Locate the cell with the specified text and output its (X, Y) center coordinate. 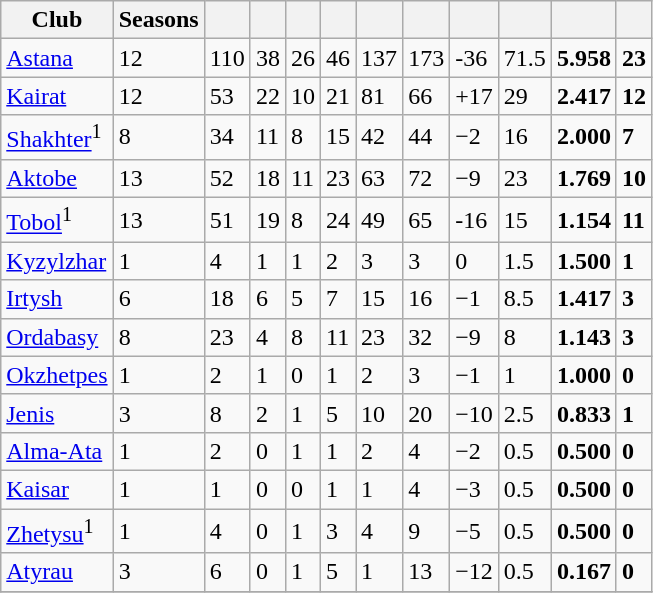
+17 (474, 96)
1.769 (584, 178)
46 (338, 58)
Atyrau (57, 572)
Kyzylzhar (57, 261)
-36 (474, 58)
21 (338, 96)
49 (380, 220)
Kairat (57, 96)
71.5 (524, 58)
−10 (474, 413)
9 (426, 532)
Tobol1 (57, 220)
72 (426, 178)
63 (380, 178)
Shakhter1 (57, 138)
Ordabasy (57, 337)
Okzhetpes (57, 375)
34 (227, 138)
Seasons (158, 20)
53 (227, 96)
Club (57, 20)
Astana (57, 58)
−5 (474, 532)
2.000 (584, 138)
Kaisar (57, 489)
22 (268, 96)
20 (426, 413)
8.5 (524, 299)
1.154 (584, 220)
81 (380, 96)
51 (227, 220)
1.143 (584, 337)
52 (227, 178)
137 (380, 58)
Irtysh (57, 299)
Jenis (57, 413)
2.417 (584, 96)
5.958 (584, 58)
29 (524, 96)
−3 (474, 489)
44 (426, 138)
1.500 (584, 261)
32 (426, 337)
1.000 (584, 375)
−12 (474, 572)
42 (380, 138)
0.167 (584, 572)
Aktobe (57, 178)
110 (227, 58)
0.833 (584, 413)
-16 (474, 220)
19 (268, 220)
Alma-Ata (57, 451)
1.417 (584, 299)
Zhetysu1 (57, 532)
1.5 (524, 261)
65 (426, 220)
38 (268, 58)
26 (302, 58)
66 (426, 96)
24 (338, 220)
2.5 (524, 413)
173 (426, 58)
